Identify which cell holds the provided text, then report its (X, Y) central coordinate. 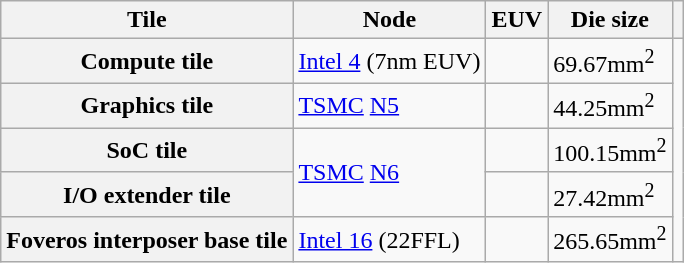
69.67mm2 (610, 62)
44.25mm2 (610, 106)
Graphics tile (147, 106)
Intel 16 (22FFL) (390, 240)
Compute tile (147, 62)
Intel 4 (7nm EUV) (390, 62)
TSMC N5 (390, 106)
EUV (517, 20)
Foveros interposer base tile (147, 240)
Tile (147, 20)
Node (390, 20)
I/O extender tile (147, 194)
Die size (610, 20)
265.65mm2 (610, 240)
27.42mm2 (610, 194)
100.15mm2 (610, 150)
SoC tile (147, 150)
TSMC N6 (390, 172)
